Find where the given text appears and provide that cell's center as [x, y] coordinate. 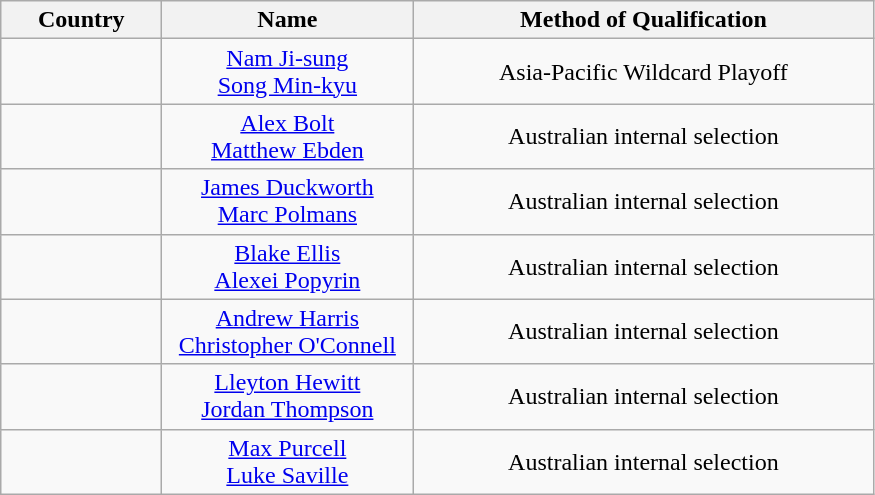
Country [82, 20]
Method of Qualification [644, 20]
Alex BoltMatthew Ebden [288, 136]
James DuckworthMarc Polmans [288, 202]
Nam Ji-sungSong Min-kyu [288, 72]
Max PurcellLuke Saville [288, 462]
Andrew HarrisChristopher O'Connell [288, 332]
Lleyton HewittJordan Thompson [288, 396]
Asia-Pacific Wildcard Playoff [644, 72]
Name [288, 20]
Blake EllisAlexei Popyrin [288, 266]
